Locate the cell with the specified text and output its [X, Y] center coordinate. 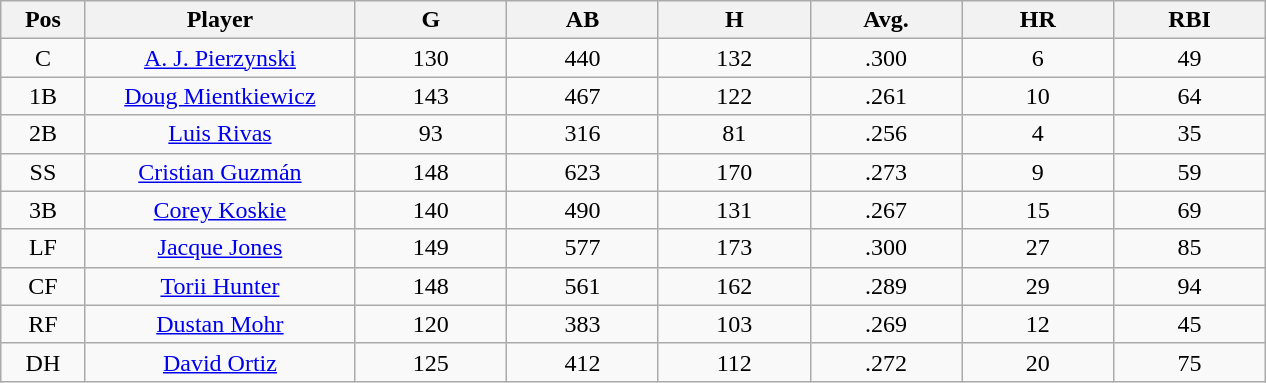
A. J. Pierzynski [220, 58]
Pos [43, 20]
412 [583, 362]
49 [1190, 58]
Doug Mientkiewicz [220, 96]
.261 [886, 96]
H [734, 20]
35 [1190, 134]
490 [583, 210]
6 [1038, 58]
.267 [886, 210]
3B [43, 210]
Dustan Mohr [220, 324]
103 [734, 324]
RBI [1190, 20]
.273 [886, 172]
149 [431, 248]
DH [43, 362]
45 [1190, 324]
C [43, 58]
.269 [886, 324]
440 [583, 58]
20 [1038, 362]
10 [1038, 96]
85 [1190, 248]
.289 [886, 286]
Jacque Jones [220, 248]
561 [583, 286]
9 [1038, 172]
.256 [886, 134]
131 [734, 210]
383 [583, 324]
4 [1038, 134]
132 [734, 58]
130 [431, 58]
316 [583, 134]
G [431, 20]
125 [431, 362]
.272 [886, 362]
Player [220, 20]
Torii Hunter [220, 286]
173 [734, 248]
Cristian Guzmán [220, 172]
120 [431, 324]
162 [734, 286]
2B [43, 134]
69 [1190, 210]
75 [1190, 362]
577 [583, 248]
143 [431, 96]
Avg. [886, 20]
170 [734, 172]
SS [43, 172]
94 [1190, 286]
623 [583, 172]
Corey Koskie [220, 210]
LF [43, 248]
1B [43, 96]
27 [1038, 248]
81 [734, 134]
29 [1038, 286]
12 [1038, 324]
467 [583, 96]
Luis Rivas [220, 134]
David Ortiz [220, 362]
59 [1190, 172]
RF [43, 324]
15 [1038, 210]
64 [1190, 96]
93 [431, 134]
140 [431, 210]
112 [734, 362]
HR [1038, 20]
CF [43, 286]
122 [734, 96]
AB [583, 20]
